Find where the given text appears and provide that cell's center as (X, Y) coordinate. 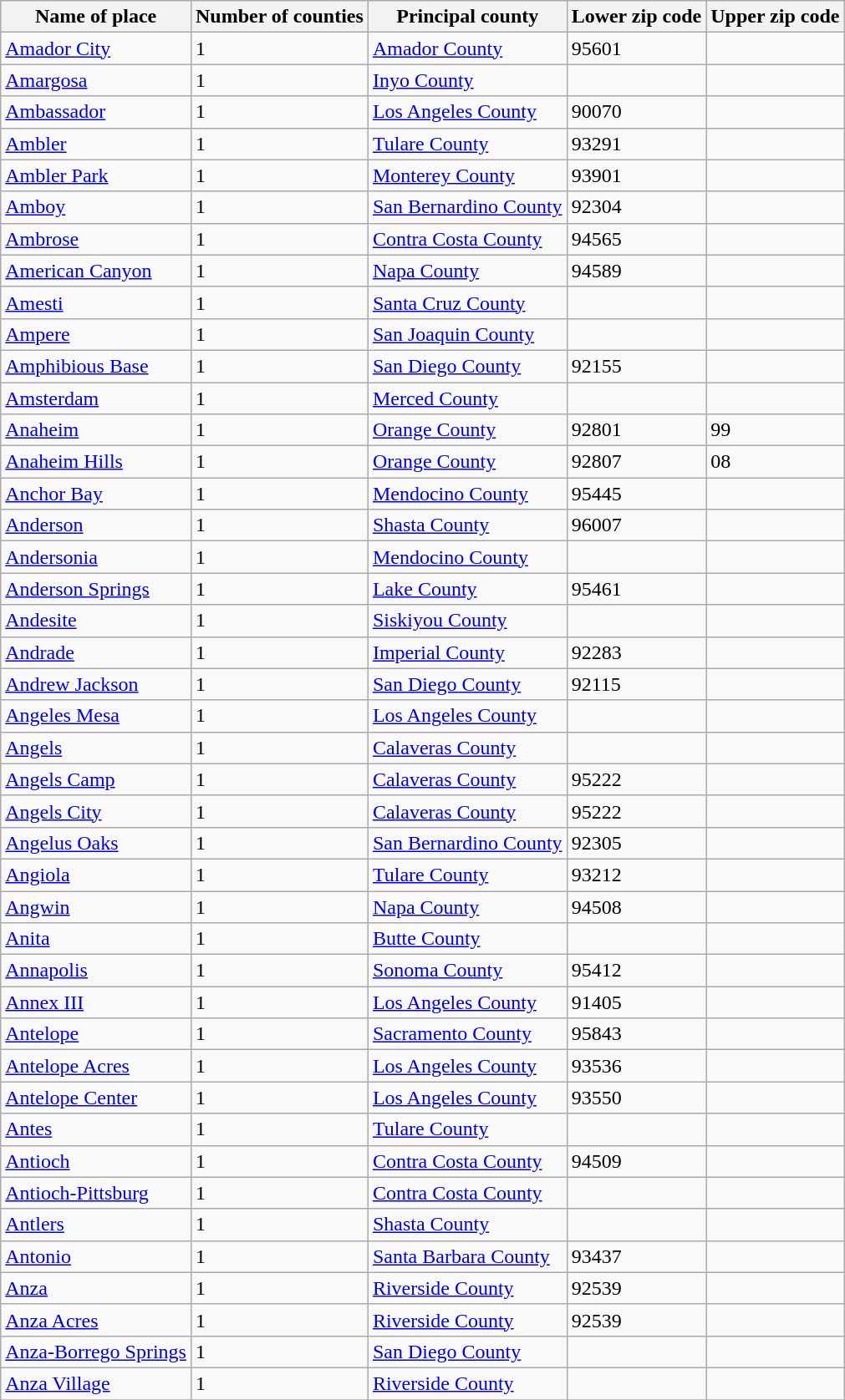
Sonoma County (467, 971)
95601 (637, 48)
Antelope (96, 1034)
91405 (637, 1002)
Antes (96, 1129)
Angels (96, 748)
92155 (637, 366)
Antlers (96, 1225)
Anaheim Hills (96, 462)
Anchor Bay (96, 494)
Santa Barbara County (467, 1256)
08 (776, 462)
Angeles Mesa (96, 716)
Amador County (467, 48)
Principal county (467, 17)
Anaheim (96, 430)
92283 (637, 652)
Amsterdam (96, 398)
Annex III (96, 1002)
94565 (637, 239)
Monterey County (467, 175)
Ampere (96, 334)
Angels City (96, 811)
94508 (637, 906)
Amphibious Base (96, 366)
Anderson Springs (96, 589)
92801 (637, 430)
Inyo County (467, 80)
San Joaquin County (467, 334)
Siskiyou County (467, 621)
95461 (637, 589)
Amboy (96, 207)
92304 (637, 207)
Andesite (96, 621)
Merced County (467, 398)
American Canyon (96, 271)
Anza Village (96, 1383)
Lake County (467, 589)
93536 (637, 1066)
Antioch-Pittsburg (96, 1193)
Anza-Borrego Springs (96, 1352)
Antelope Acres (96, 1066)
Angelus Oaks (96, 843)
93901 (637, 175)
99 (776, 430)
92305 (637, 843)
Ambler (96, 144)
Antelope Center (96, 1098)
Sacramento County (467, 1034)
94509 (637, 1161)
92807 (637, 462)
Angiola (96, 875)
95445 (637, 494)
Antioch (96, 1161)
Lower zip code (637, 17)
Anita (96, 939)
Amargosa (96, 80)
93550 (637, 1098)
Anza (96, 1288)
Imperial County (467, 652)
Anderson (96, 525)
Name of place (96, 17)
Amador City (96, 48)
93291 (637, 144)
Ambassador (96, 112)
Angwin (96, 906)
Number of counties (279, 17)
Antonio (96, 1256)
Andrade (96, 652)
Andersonia (96, 557)
Santa Cruz County (467, 302)
Anza Acres (96, 1320)
Ambler Park (96, 175)
95843 (637, 1034)
90070 (637, 112)
Butte County (467, 939)
93437 (637, 1256)
92115 (637, 684)
Angels Camp (96, 779)
93212 (637, 875)
Ambrose (96, 239)
Amesti (96, 302)
96007 (637, 525)
Andrew Jackson (96, 684)
94589 (637, 271)
95412 (637, 971)
Upper zip code (776, 17)
Annapolis (96, 971)
